Detect which cell encompasses the target text, then output its [x, y] center coordinate. 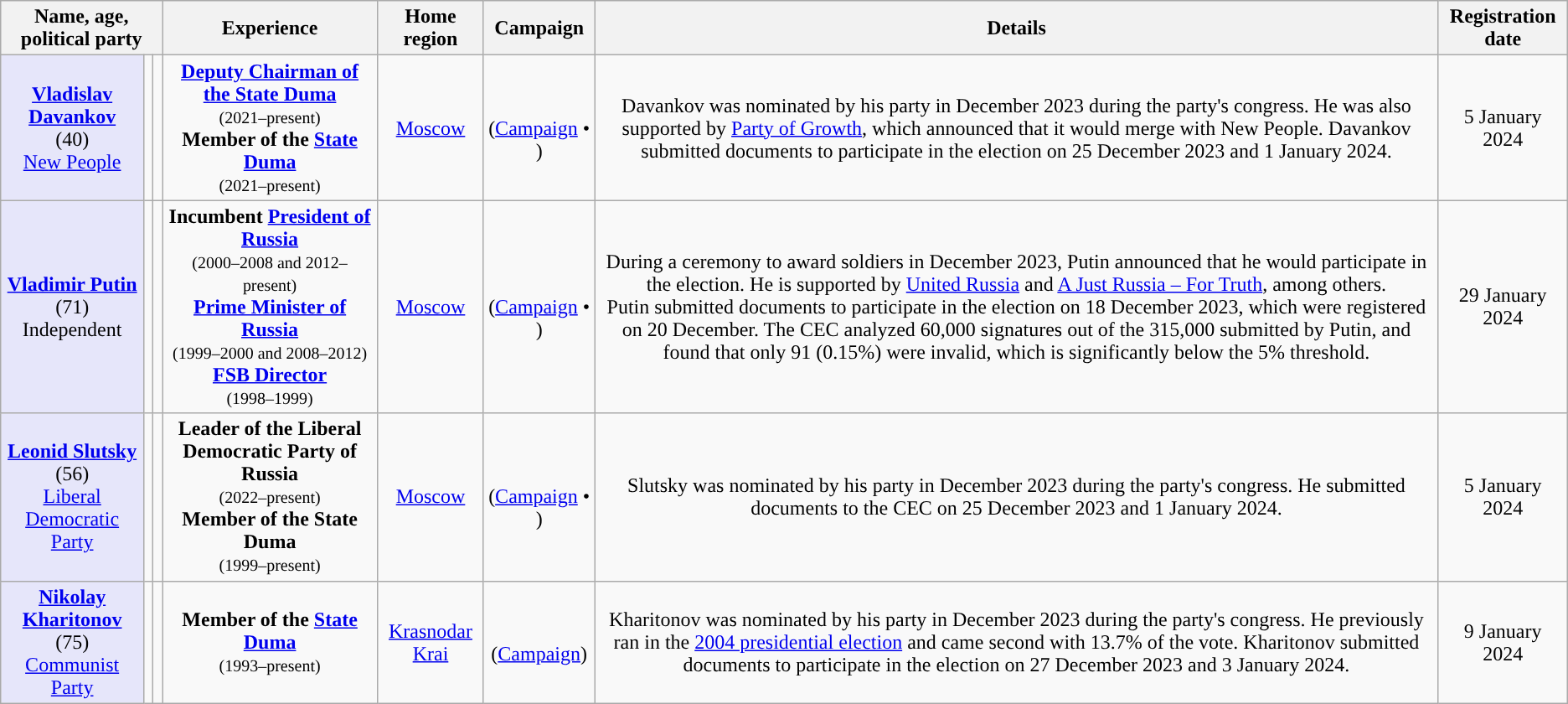
(Campaign) [539, 642]
Registration date [1503, 28]
Home region [431, 28]
Experience [270, 28]
Vladimir Putin(71)Independent [72, 307]
Member of the State Duma(1993–present) [270, 642]
Nikolay Kharitonov(75)Communist Party [72, 642]
Deputy Chairman of the State Duma(2021–present)Member of the State Duma(2021–present) [270, 127]
29 January 2024 [1503, 307]
Vladislav Davankov(40)New People [72, 127]
Details [1017, 28]
9 January 2024 [1503, 642]
Leader of the Liberal Democratic Party of Russia(2022–present)Member of the State Duma(1999–present) [270, 497]
Krasnodar Krai [431, 642]
Leonid Slutsky(56)Liberal Democratic Party [72, 497]
Campaign [539, 28]
Name, age,political party [82, 28]
Incumbent President of Russia(2000–2008 and 2012–present)Prime Minister of Russia(1999–2000 and 2008–2012)FSB Director(1998–1999) [270, 307]
